Output the [x, y] coordinate of the center of the cell containing the given text.  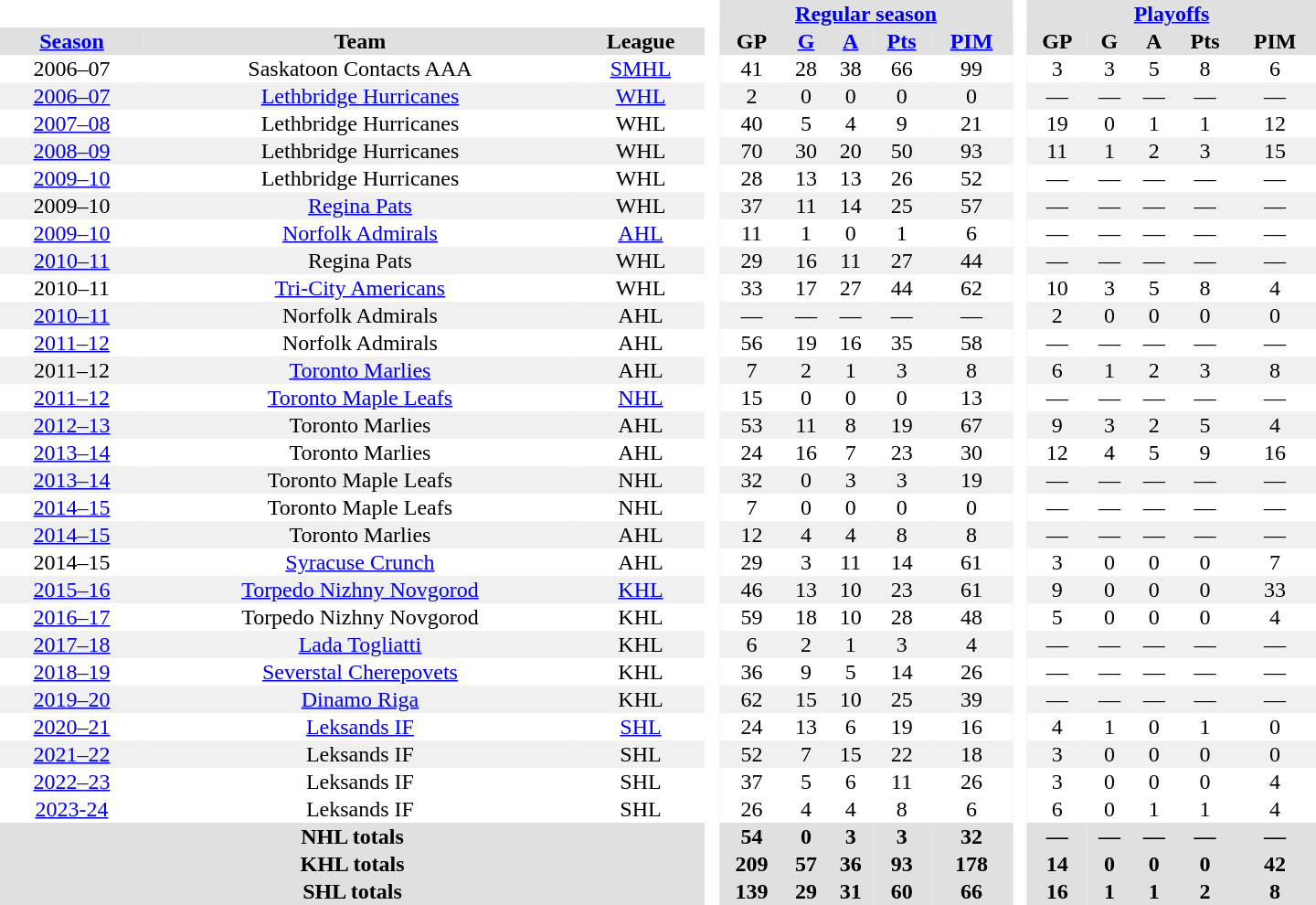
35 [901, 343]
17 [806, 288]
20 [850, 151]
50 [901, 151]
Regular season [866, 14]
22 [901, 754]
SMHL [641, 69]
Lada Togliatti [360, 644]
21 [971, 123]
40 [751, 123]
Team [360, 41]
56 [751, 343]
2016–17 [71, 617]
Playoffs [1172, 14]
31 [850, 891]
League [641, 41]
KHL totals [353, 864]
SHL totals [353, 891]
178 [971, 864]
48 [971, 617]
139 [751, 891]
42 [1275, 864]
Season [71, 41]
58 [971, 343]
2015–16 [71, 590]
2008–09 [71, 151]
60 [901, 891]
Dinamo Riga [360, 699]
67 [971, 425]
2021–22 [71, 754]
2020–21 [71, 727]
54 [751, 836]
Tri-City Americans [360, 288]
Severstal Cherepovets [360, 672]
2022–23 [71, 782]
46 [751, 590]
Saskatoon Contacts AAA [360, 69]
2018–19 [71, 672]
53 [751, 425]
99 [971, 69]
59 [751, 617]
2007–08 [71, 123]
2012–13 [71, 425]
209 [751, 864]
2017–18 [71, 644]
Syracuse Crunch [360, 562]
39 [971, 699]
NHL totals [353, 836]
38 [850, 69]
41 [751, 69]
2019–20 [71, 699]
2023-24 [71, 809]
70 [751, 151]
